From the cell containing the given text, extract its center point as [x, y] coordinate. 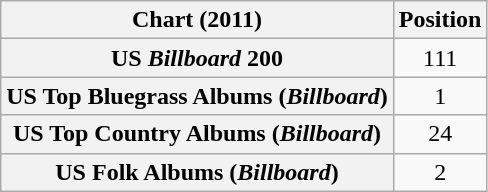
1 [440, 96]
US Top Country Albums (Billboard) [198, 134]
US Top Bluegrass Albums (Billboard) [198, 96]
111 [440, 58]
Chart (2011) [198, 20]
US Folk Albums (Billboard) [198, 172]
US Billboard 200 [198, 58]
2 [440, 172]
Position [440, 20]
24 [440, 134]
